Search for the cell housing the specified text and yield its [x, y] center coordinate. 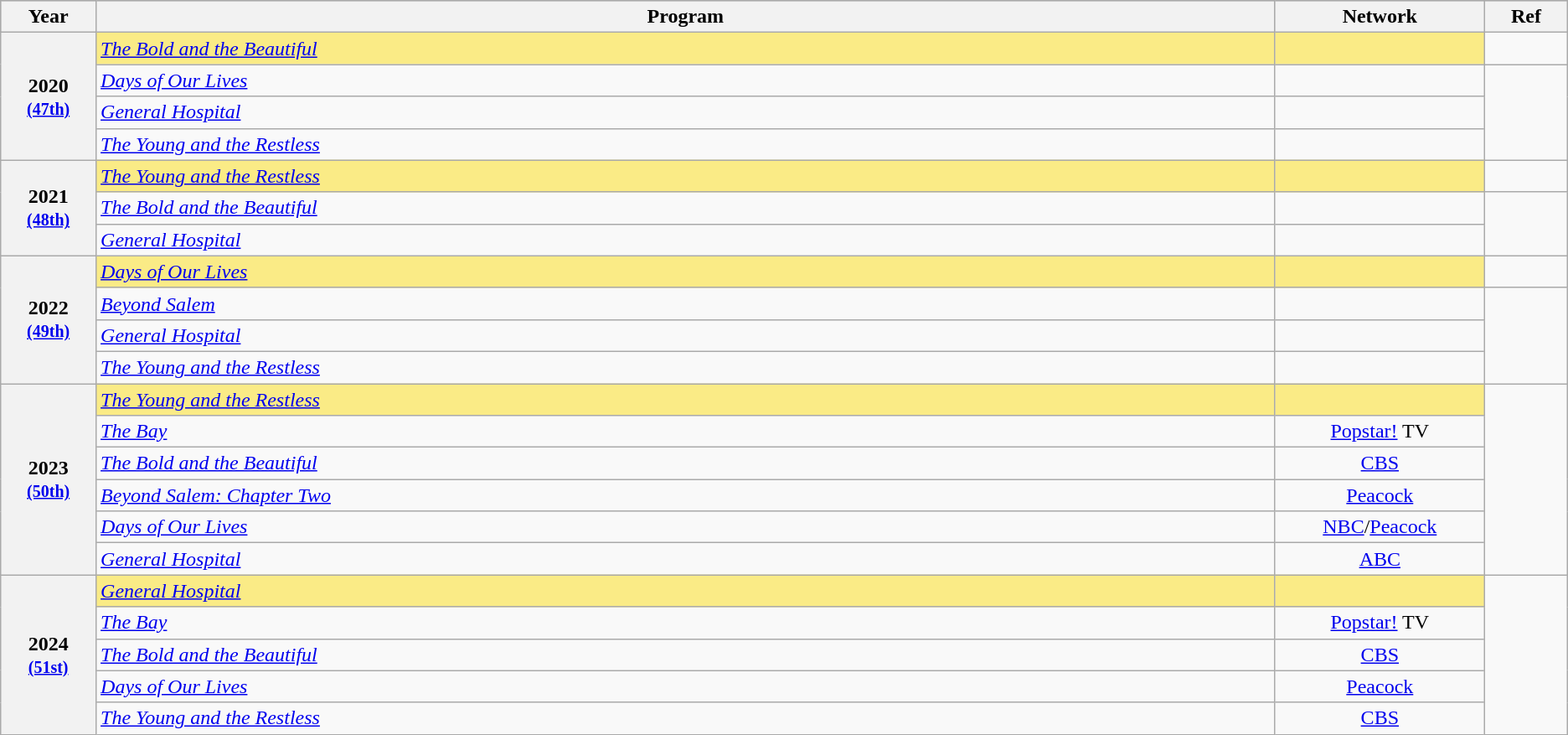
ABC [1380, 559]
2021 (48th) [49, 208]
Program [686, 17]
2020 (47th) [49, 96]
2023 (50th) [49, 479]
2022 (49th) [49, 319]
Beyond Salem: Chapter Two [686, 495]
Network [1380, 17]
NBC/Peacock [1380, 527]
Beyond Salem [686, 303]
2024(51st) [49, 655]
Year [49, 17]
Ref [1526, 17]
